Detect which cell encompasses the target text, then output its (x, y) center coordinate. 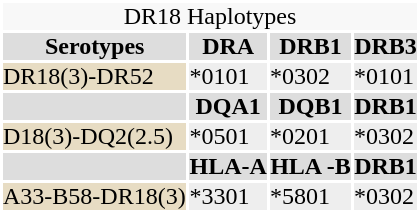
*5801 (310, 196)
DR18(3)-DR52 (94, 76)
DQB1 (310, 106)
*3301 (228, 196)
DRA (228, 46)
*0501 (228, 136)
HLA-A (228, 166)
DRB3 (386, 46)
Serotypes (94, 46)
HLA -B (310, 166)
*0201 (310, 136)
D18(3)-DQ2(2.5) (94, 136)
A33-B58-DR18(3) (94, 196)
DR18 Haplotypes (210, 16)
DQA1 (228, 106)
